Capture the cell that displays the provided text and extract its (x, y) central coordinate. 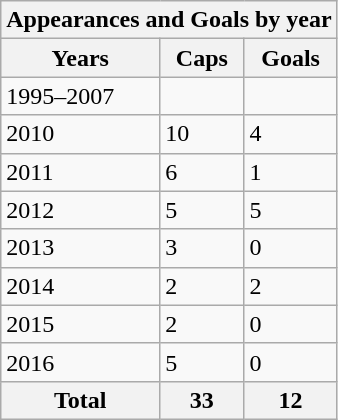
Goals (290, 58)
Appearances and Goals by year (169, 20)
Caps (202, 58)
3 (202, 248)
10 (202, 134)
Years (80, 58)
4 (290, 134)
2016 (80, 362)
2012 (80, 210)
2011 (80, 172)
Total (80, 400)
2015 (80, 324)
2010 (80, 134)
2014 (80, 286)
2013 (80, 248)
1995–2007 (80, 96)
6 (202, 172)
33 (202, 400)
1 (290, 172)
12 (290, 400)
